Identify which cell holds the provided text, then report its [x, y] central coordinate. 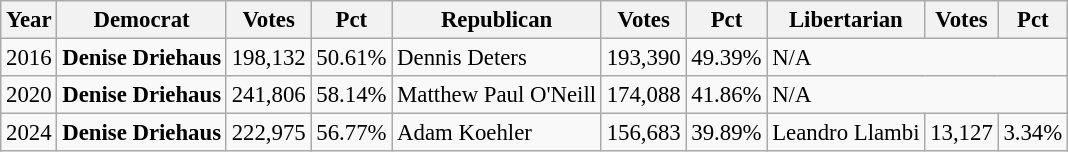
13,127 [962, 133]
Leandro Llambi [846, 133]
2016 [29, 58]
Democrat [142, 20]
Matthew Paul O'Neill [497, 95]
58.14% [352, 95]
156,683 [644, 133]
174,088 [644, 95]
193,390 [644, 58]
50.61% [352, 58]
241,806 [268, 95]
49.39% [726, 58]
Dennis Deters [497, 58]
3.34% [1032, 133]
Republican [497, 20]
39.89% [726, 133]
222,975 [268, 133]
41.86% [726, 95]
Libertarian [846, 20]
Year [29, 20]
2024 [29, 133]
56.77% [352, 133]
2020 [29, 95]
198,132 [268, 58]
Adam Koehler [497, 133]
